Locate the cell with the specified text and output its [x, y] center coordinate. 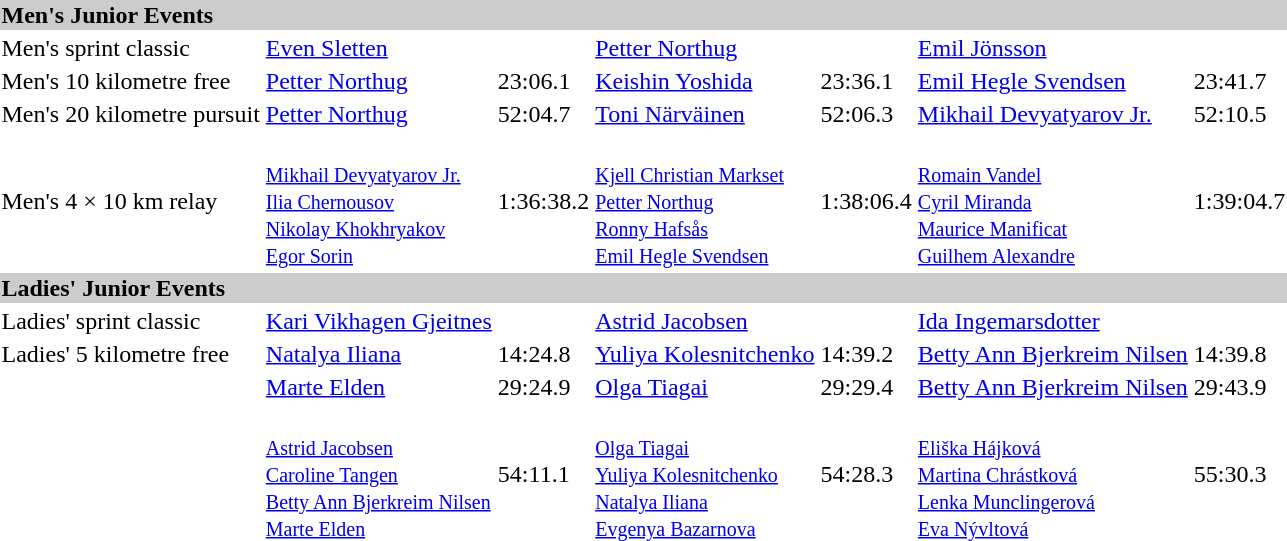
Ladies' Junior Events [644, 288]
Ladies' sprint classic [130, 321]
Men's 10 kilometre free [130, 81]
Emil Hegle Svendsen [1052, 81]
29:43.9 [1239, 387]
52:10.5 [1239, 114]
14:39.2 [866, 354]
14:24.8 [543, 354]
Men's sprint classic [130, 48]
Kjell Christian MarksetPetter NorthugRonny HafsåsEmil Hegle Svendsen [705, 201]
Keishin Yoshida [705, 81]
Ida Ingemarsdotter [1052, 321]
Natalya Iliana [378, 354]
Olga Tiagai [705, 387]
Men's 4 × 10 km relay [130, 201]
1:39:04.7 [1239, 201]
29:24.9 [543, 387]
1:38:06.4 [866, 201]
23:36.1 [866, 81]
23:41.7 [1239, 81]
Kari Vikhagen Gjeitnes [378, 321]
1:36:38.2 [543, 201]
52:04.7 [543, 114]
Mikhail Devyatyarov Jr. [1052, 114]
14:39.8 [1239, 354]
Men's Junior Events [644, 15]
Toni Närväinen [705, 114]
Yuliya Kolesnitchenko [705, 354]
Ladies' 5 kilometre free [130, 354]
Men's 20 kilometre pursuit [130, 114]
Mikhail Devyatyarov Jr.Ilia ChernousovNikolay KhokhryakovEgor Sorin [378, 201]
Emil Jönsson [1052, 48]
29:29.4 [866, 387]
Even Sletten [378, 48]
Astrid Jacobsen [705, 321]
Marte Elden [378, 387]
Romain VandelCyril MirandaMaurice ManificatGuilhem Alexandre [1052, 201]
52:06.3 [866, 114]
23:06.1 [543, 81]
